Capture the cell that displays the provided text and extract its (x, y) central coordinate. 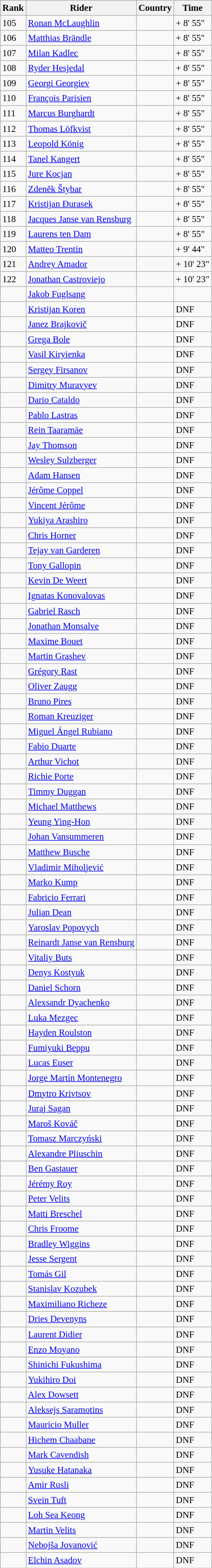
114 (13, 159)
Tejay van Garderen (81, 550)
Yusuke Hatanaka (81, 1470)
112 (13, 129)
Rank (13, 8)
113 (13, 144)
Bradley Wiggins (81, 1244)
Jérémy Roy (81, 1184)
Fabio Duarte (81, 747)
Martin Velits (81, 1530)
Laurens ten Dam (81, 234)
Loh Sea Keong (81, 1515)
Jay Thomson (81, 445)
Jacques Janse van Rensburg (81, 219)
Laurent Didier (81, 1334)
Kristijan Đurasek (81, 204)
Roman Kreuziger (81, 716)
Matthew Busche (81, 852)
Elchin Asadov (81, 1560)
Dario Cataldo (81, 400)
Dries Devenyns (81, 1319)
108 (13, 68)
Zdeněk Štybar (81, 189)
116 (13, 189)
Andrey Amador (81, 264)
105 (13, 23)
Miguel Ángel Rubiano (81, 731)
Thomas Löfkvist (81, 129)
Timmy Duggan (81, 792)
Ben Gastauer (81, 1169)
Reinardt Janse van Rensburg (81, 943)
Stanislav Kozubek (81, 1289)
Rider (81, 8)
Gabriel Rasch (81, 611)
Janez Brajkovič (81, 324)
Kevin De Weert (81, 581)
Matti Breschel (81, 1214)
Hayden Roulston (81, 1033)
Alexsandr Dyachenko (81, 1003)
Shinichi Fukushima (81, 1364)
Vladimir Miholjević (81, 867)
Vincent Jérôme (81, 506)
Jesse Sergent (81, 1259)
Michael Matthews (81, 807)
Tomás Gil (81, 1274)
François Parisien (81, 98)
Ryder Hesjedal (81, 68)
Georgi Georgiev (81, 83)
Dmytro Krivtsov (81, 1093)
115 (13, 174)
Hichem Chaabane (81, 1440)
Bruno Pires (81, 701)
Alex Dowsett (81, 1395)
118 (13, 219)
Marko Kump (81, 882)
Arthur Vichot (81, 762)
Peter Velits (81, 1199)
Time (193, 8)
Vasil Kiryienka (81, 355)
120 (13, 249)
Juraj Sagan (81, 1108)
Grégory Rast (81, 671)
Jure Kocjan (81, 174)
Jakob Fuglsang (81, 294)
+ 9' 44" (193, 249)
Chris Horner (81, 536)
Leopold König (81, 144)
Ronan McLaughlin (81, 23)
111 (13, 113)
Chris Froome (81, 1229)
Country (155, 8)
Kristijan Koren (81, 310)
Jérôme Coppel (81, 490)
Marcus Burghardt (81, 113)
Richie Porte (81, 777)
Vitaliy Buts (81, 957)
Pablo Lastras (81, 415)
Amir Rusli (81, 1485)
Jorge Martín Montenegro (81, 1078)
110 (13, 98)
Martin Grashev (81, 656)
Aleksejs Saramotins (81, 1410)
121 (13, 264)
Ignatas Konovalovas (81, 596)
Wesley Sulzberger (81, 460)
Luka Mezgec (81, 1018)
Yukiya Arashiro (81, 520)
Lucas Euser (81, 1063)
Tanel Kangert (81, 159)
Tony Gallopin (81, 566)
Yaroslav Popovych (81, 927)
Denys Kostyuk (81, 973)
Maxime Bouet (81, 641)
Maroš Kováč (81, 1123)
Sergey Firsanov (81, 370)
119 (13, 234)
Grega Bole (81, 340)
Jonathan Monsalve (81, 626)
Alexandre Pliuschin (81, 1153)
Adam Hansen (81, 475)
Rein Taaramäe (81, 430)
Enzo Moyano (81, 1349)
Mauricio Muller (81, 1425)
Fabricio Ferrari (81, 897)
117 (13, 204)
Oliver Zaugg (81, 686)
Fumiyuki Beppu (81, 1048)
Mark Cavendish (81, 1455)
Yukihiro Doi (81, 1380)
122 (13, 279)
Jonathan Castroviejo (81, 279)
Dimitry Muravyev (81, 385)
Svein Tuft (81, 1500)
Matteo Trentin (81, 249)
Julian Dean (81, 912)
Maximiliano Richeze (81, 1304)
Nebojša Jovanović (81, 1546)
Matthias Brändle (81, 38)
Yeung Ying-Hon (81, 822)
Tomasz Marczyński (81, 1138)
Johan Vansummeren (81, 837)
109 (13, 83)
Daniel Schorn (81, 988)
106 (13, 38)
Milan Kadlec (81, 53)
107 (13, 53)
